Extract the (x, y) coordinate from the center of the cell holding the provided text.  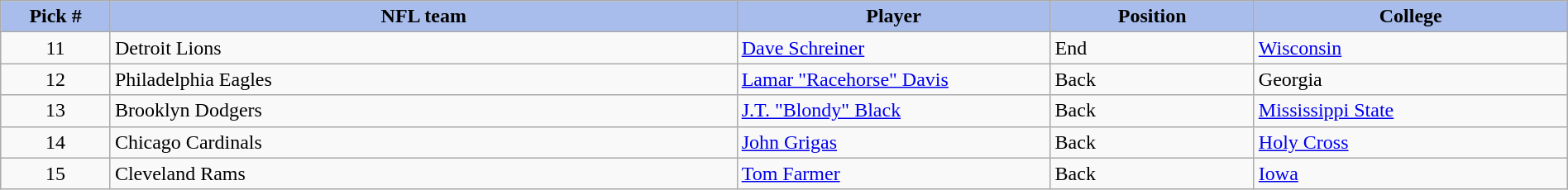
End (1152, 48)
Philadelphia Eagles (423, 79)
15 (56, 173)
Pick # (56, 17)
Wisconsin (1411, 48)
NFL team (423, 17)
11 (56, 48)
Detroit Lions (423, 48)
Position (1152, 17)
Brooklyn Dodgers (423, 111)
13 (56, 111)
Holy Cross (1411, 142)
J.T. "Blondy" Black (893, 111)
Iowa (1411, 173)
John Grigas (893, 142)
Lamar "Racehorse" Davis (893, 79)
Mississippi State (1411, 111)
Cleveland Rams (423, 173)
Georgia (1411, 79)
Tom Farmer (893, 173)
12 (56, 79)
Chicago Cardinals (423, 142)
Dave Schreiner (893, 48)
14 (56, 142)
College (1411, 17)
Player (893, 17)
